Extract the (X, Y) coordinate from the center of the cell holding the provided text.  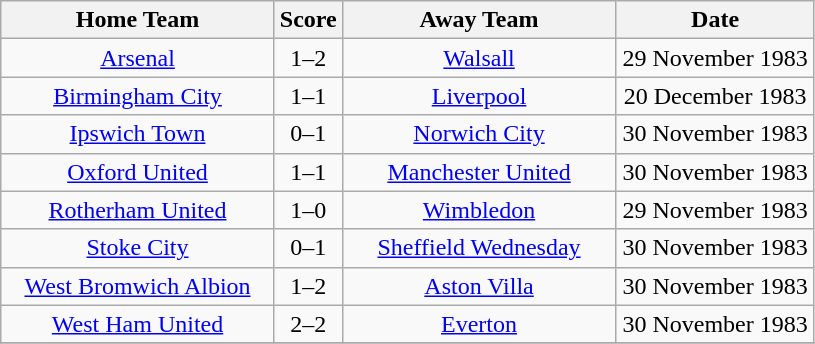
Everton (479, 324)
Arsenal (138, 58)
Score (308, 20)
20 December 1983 (716, 96)
Manchester United (479, 172)
Walsall (479, 58)
Away Team (479, 20)
Liverpool (479, 96)
Birmingham City (138, 96)
Home Team (138, 20)
Norwich City (479, 134)
Oxford United (138, 172)
Sheffield Wednesday (479, 248)
Wimbledon (479, 210)
1–0 (308, 210)
Ipswich Town (138, 134)
2–2 (308, 324)
Stoke City (138, 248)
Date (716, 20)
Aston Villa (479, 286)
Rotherham United (138, 210)
West Bromwich Albion (138, 286)
West Ham United (138, 324)
